Return [X, Y] of the center of cell containing provided text 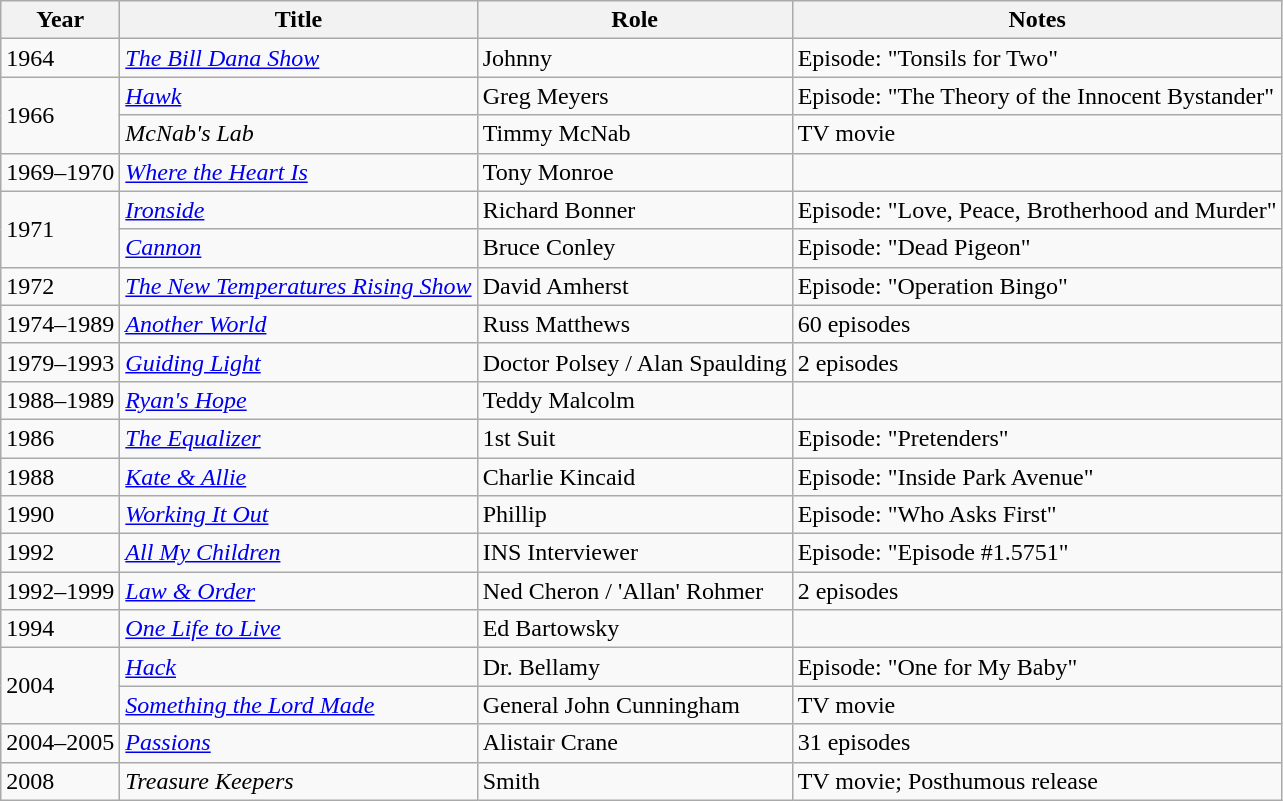
Richard Bonner [634, 210]
Kate & Allie [298, 477]
Hawk [298, 96]
2004–2005 [60, 743]
Smith [634, 781]
1966 [60, 115]
Guiding Light [298, 362]
The New Temperatures Rising Show [298, 286]
Johnny [634, 58]
The Bill Dana Show [298, 58]
Treasure Keepers [298, 781]
60 episodes [1037, 324]
Tony Monroe [634, 172]
1990 [60, 515]
Episode: "Tonsils for Two" [1037, 58]
Cannon [298, 248]
1988–1989 [60, 400]
Episode: "The Theory of the Innocent Bystander" [1037, 96]
1986 [60, 438]
Passions [298, 743]
Episode: "Operation Bingo" [1037, 286]
McNab's Lab [298, 134]
1972 [60, 286]
All My Children [298, 553]
Bruce Conley [634, 248]
31 episodes [1037, 743]
Something the Lord Made [298, 705]
Episode: "Who Asks First" [1037, 515]
Another World [298, 324]
2008 [60, 781]
Notes [1037, 20]
Phillip [634, 515]
The Equalizer [298, 438]
1st Suit [634, 438]
Alistair Crane [634, 743]
Episode: "Pretenders" [1037, 438]
Episode: "Episode #1.5751" [1037, 553]
Russ Matthews [634, 324]
General John Cunningham [634, 705]
1988 [60, 477]
Law & Order [298, 591]
1969–1970 [60, 172]
Where the Heart Is [298, 172]
1992–1999 [60, 591]
Charlie Kincaid [634, 477]
1979–1993 [60, 362]
1964 [60, 58]
Teddy Malcolm [634, 400]
1994 [60, 629]
David Amherst [634, 286]
1974–1989 [60, 324]
Episode: "Inside Park Avenue" [1037, 477]
Working It Out [298, 515]
Year [60, 20]
Ryan's Hope [298, 400]
Episode: "Dead Pigeon" [1037, 248]
Hack [298, 667]
Timmy McNab [634, 134]
INS Interviewer [634, 553]
Ned Cheron / 'Allan' Rohmer [634, 591]
Title [298, 20]
Episode: "Love, Peace, Brotherhood and Murder" [1037, 210]
Greg Meyers [634, 96]
1992 [60, 553]
One Life to Live [298, 629]
Ed Bartowsky [634, 629]
1971 [60, 229]
TV movie; Posthumous release [1037, 781]
Doctor Polsey / Alan Spaulding [634, 362]
Dr. Bellamy [634, 667]
Episode: "One for My Baby" [1037, 667]
Role [634, 20]
2004 [60, 686]
Ironside [298, 210]
